Pinpoint the cell where the given text exists, returning its [x, y] midpoint coordinate. 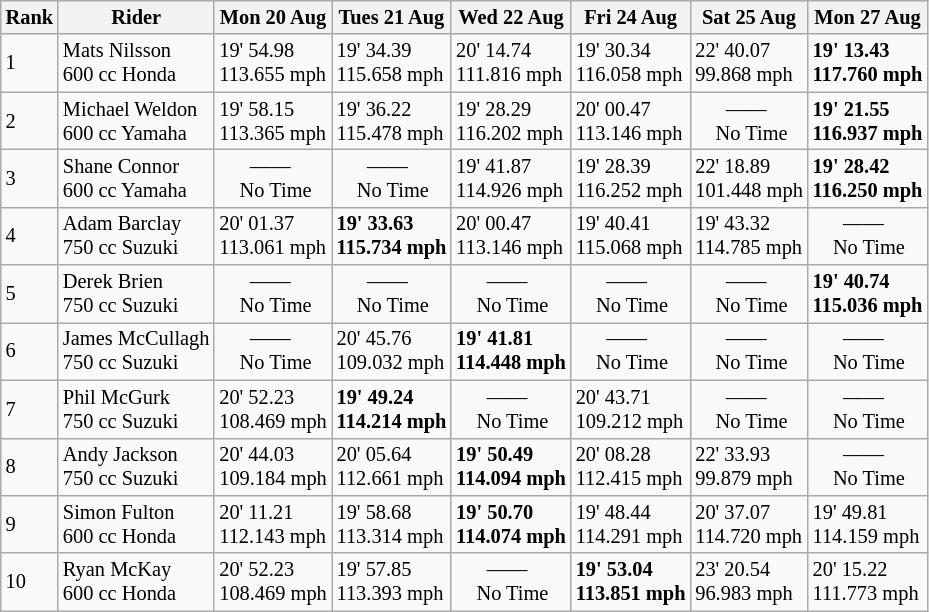
8 [30, 467]
19' 36.22 115.478 mph [392, 121]
20' 11.21 112.143 mph [272, 524]
19' 53.04 113.851 mph [631, 582]
20' 37.07 114.720 mph [748, 524]
Mon 27 Aug [868, 17]
3 [30, 178]
19' 30.34 116.058 mph [631, 63]
19' 58.15 113.365 mph [272, 121]
Rider [136, 17]
4 [30, 236]
Mon 20 Aug [272, 17]
6 [30, 351]
22' 18.89 101.448 mph [748, 178]
19' 28.39 116.252 mph [631, 178]
20' 45.76 109.032 mph [392, 351]
Adam Barclay 750 cc Suzuki [136, 236]
20' 14.74 111.816 mph [511, 63]
James McCullagh 750 cc Suzuki [136, 351]
Rank [30, 17]
Mats Nilsson 600 cc Honda [136, 63]
19' 33.63 115.734 mph [392, 236]
19' 28.42 116.250 mph [868, 178]
Tues 21 Aug [392, 17]
20' 05.64 112.661 mph [392, 467]
19' 40.74 115.036 mph [868, 294]
Sat 25 Aug [748, 17]
Fri 24 Aug [631, 17]
22' 40.07 99.868 mph [748, 63]
19' 49.81 114.159 mph [868, 524]
19' 57.85 113.393 mph [392, 582]
10 [30, 582]
19' 48.44 114.291 mph [631, 524]
20' 43.71 109.212 mph [631, 409]
19' 43.32 114.785 mph [748, 236]
19' 58.68 113.314 mph [392, 524]
5 [30, 294]
20' 15.22 111.773 mph [868, 582]
20' 44.03 109.184 mph [272, 467]
Ryan McKay 600 cc Honda [136, 582]
Shane Connor 600 cc Yamaha [136, 178]
19' 40.41 115.068 mph [631, 236]
23' 20.54 96.983 mph [748, 582]
Phil McGurk 750 cc Suzuki [136, 409]
1 [30, 63]
19' 41.87 114.926 mph [511, 178]
Simon Fulton 600 cc Honda [136, 524]
Michael Weldon 600 cc Yamaha [136, 121]
7 [30, 409]
22' 33.93 99.879 mph [748, 467]
20' 08.28 112.415 mph [631, 467]
19' 49.24 114.214 mph [392, 409]
19' 28.29 116.202 mph [511, 121]
9 [30, 524]
19' 54.98 113.655 mph [272, 63]
Derek Brien 750 cc Suzuki [136, 294]
19' 21.55 116.937 mph [868, 121]
19' 41.81 114.448 mph [511, 351]
19' 50.49 114.094 mph [511, 467]
19' 50.70 114.074 mph [511, 524]
Andy Jackson 750 cc Suzuki [136, 467]
Wed 22 Aug [511, 17]
19' 34.39 115.658 mph [392, 63]
20' 01.37 113.061 mph [272, 236]
2 [30, 121]
19' 13.43 117.760 mph [868, 63]
